Provide the [X, Y] coordinate of the cell's center where the given text is located.  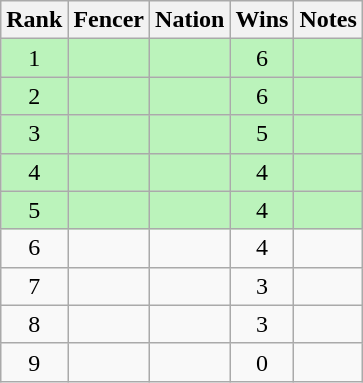
2 [34, 96]
Rank [34, 20]
Notes [328, 20]
9 [34, 362]
8 [34, 324]
1 [34, 58]
Fencer [109, 20]
0 [262, 362]
Nation [190, 20]
Wins [262, 20]
7 [34, 286]
